From the cell containing the given text, extract its center point as (x, y) coordinate. 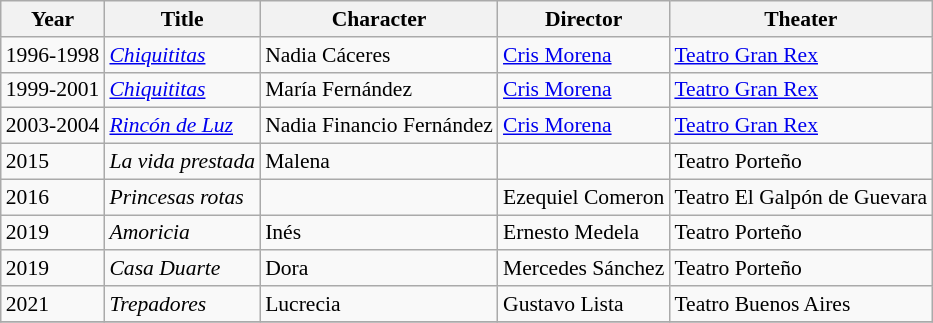
Teatro Buenos Aires (800, 304)
Theater (800, 19)
Teatro El Galpón de Guevara (800, 197)
2003-2004 (53, 126)
Dora (379, 269)
Ernesto Medela (584, 233)
Title (182, 19)
Ezequiel Comeron (584, 197)
1996-1998 (53, 55)
Mercedes Sánchez (584, 269)
Nadia Cáceres (379, 55)
Character (379, 19)
Casa Duarte (182, 269)
Year (53, 19)
Nadia Financio Fernández (379, 126)
Malena (379, 162)
1999-2001 (53, 90)
Trepadores (182, 304)
Inés (379, 233)
2015 (53, 162)
María Fernández (379, 90)
Amoricia (182, 233)
Princesas rotas (182, 197)
Gustavo Lista (584, 304)
Lucrecia (379, 304)
Director (584, 19)
2016 (53, 197)
La vida prestada (182, 162)
Rincón de Luz (182, 126)
2021 (53, 304)
